Capture the cell that displays the provided text and extract its [X, Y] central coordinate. 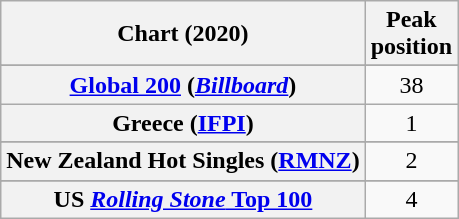
New Zealand Hot Singles (RMNZ) [183, 161]
Greece (IFPI) [183, 123]
2 [411, 161]
Chart (2020) [183, 34]
1 [411, 123]
US Rolling Stone Top 100 [183, 199]
Peakposition [411, 34]
Global 200 (Billboard) [183, 85]
4 [411, 199]
38 [411, 85]
